Return (x, y) of the center of cell containing provided text 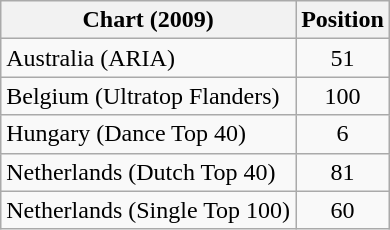
Netherlands (Dutch Top 40) (148, 172)
60 (343, 210)
Australia (ARIA) (148, 58)
100 (343, 96)
51 (343, 58)
Position (343, 20)
81 (343, 172)
6 (343, 134)
Chart (2009) (148, 20)
Netherlands (Single Top 100) (148, 210)
Belgium (Ultratop Flanders) (148, 96)
Hungary (Dance Top 40) (148, 134)
